Identify which cell holds the provided text, then report its (X, Y) central coordinate. 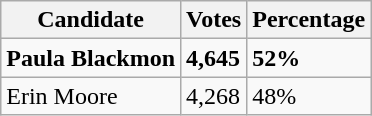
Paula Blackmon (91, 58)
Percentage (309, 20)
4,645 (214, 58)
Candidate (91, 20)
Votes (214, 20)
4,268 (214, 96)
48% (309, 96)
52% (309, 58)
Erin Moore (91, 96)
